Locate the cell with the specified text and output its [X, Y] center coordinate. 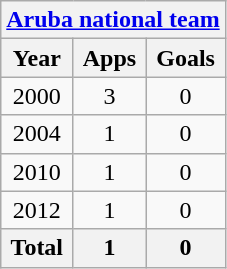
2010 [37, 172]
Total [37, 248]
Year [37, 58]
Apps [110, 58]
3 [110, 96]
Aruba national team [113, 20]
2000 [37, 96]
2004 [37, 134]
Goals [186, 58]
2012 [37, 210]
